Locate the cell with the specified text and output its (x, y) center coordinate. 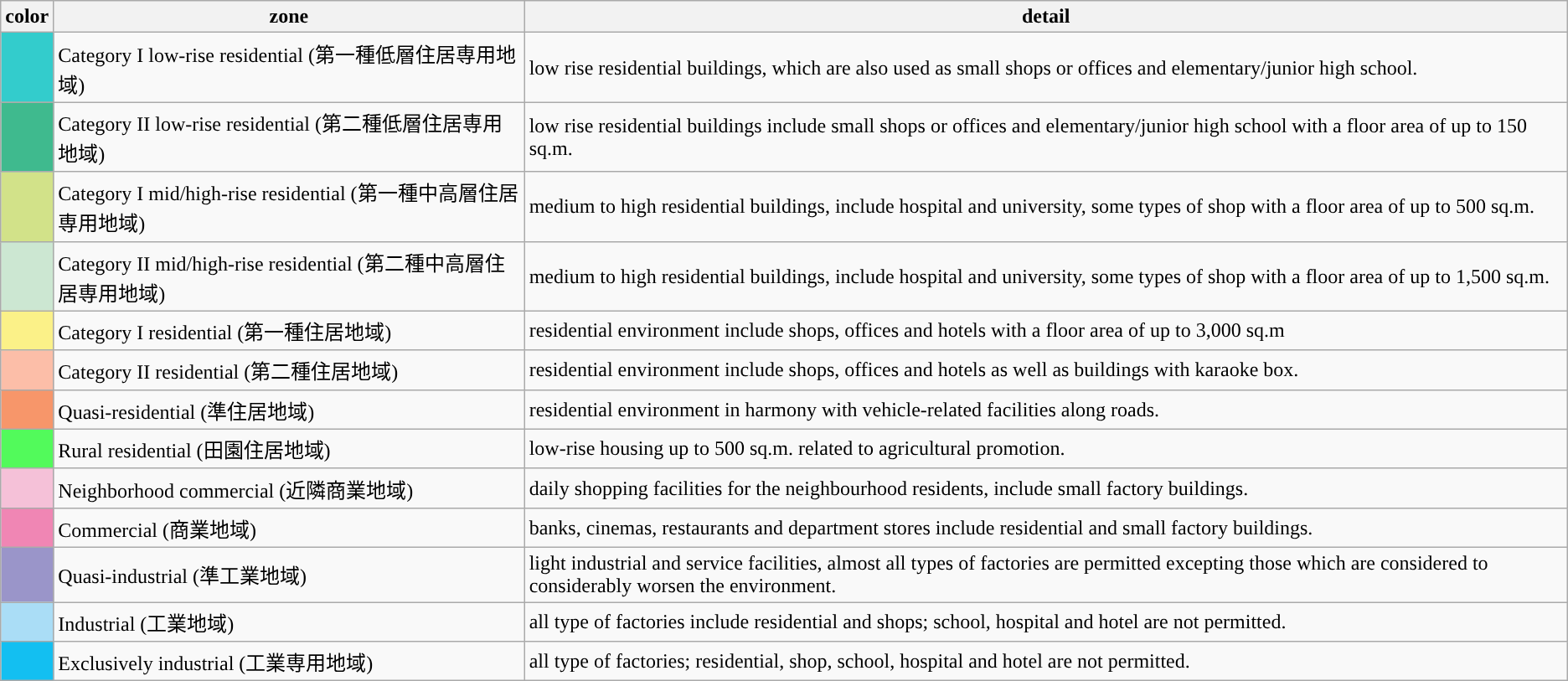
Category I residential (第一種住居地域) (289, 330)
zone (289, 17)
Exclusively industrial (工業専用地域) (289, 662)
Quasi-industrial (準工業地域) (289, 575)
Quasi-residential (準住居地域) (289, 409)
residential environment include shops, offices and hotels with a floor area of up to 3,000 sq.m (1045, 330)
Category I mid/high-rise residential (第一種中高層住居専用地域) (289, 206)
low rise residential buildings, which are also used as small shops or offices and elementary/junior high school. (1045, 67)
Industrial (工業地域) (289, 622)
Category II low-rise residential (第二種低層住居専用地域) (289, 137)
detail (1045, 17)
low rise residential buildings include small shops or offices and elementary/junior high school with a floor area of up to 150 sq.m. (1045, 137)
Category II mid/high-rise residential (第二種中高層住居専用地域) (289, 276)
low-rise housing up to 500 sq.m. related to agricultural promotion. (1045, 449)
color (27, 17)
Commercial (商業地域) (289, 528)
Neighborhood commercial (近隣商業地域) (289, 488)
Category I low-rise residential (第一種低層住居専用地域) (289, 67)
daily shopping facilities for the neighbourhood residents, include small factory buildings. (1045, 488)
all type of factories include residential and shops; school, hospital and hotel are not permitted. (1045, 622)
banks, cinemas, restaurants and department stores include residential and small factory buildings. (1045, 528)
medium to high residential buildings, include hospital and university, some types of shop with a floor area of up to 500 sq.m. (1045, 206)
residential environment in harmony with vehicle-related facilities along roads. (1045, 409)
Rural residential (田園住居地域) (289, 449)
Category II residential (第二種住居地域) (289, 370)
all type of factories; residential, shop, school, hospital and hotel are not permitted. (1045, 662)
medium to high residential buildings, include hospital and university, some types of shop with a floor area of up to 1,500 sq.m. (1045, 276)
residential environment include shops, offices and hotels as well as buildings with karaoke box. (1045, 370)
